Locate the cell with the specified text and output its [X, Y] center coordinate. 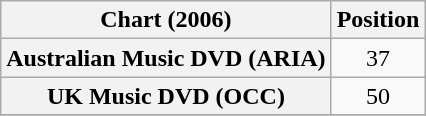
Australian Music DVD (ARIA) [166, 58]
UK Music DVD (OCC) [166, 96]
Position [378, 20]
37 [378, 58]
50 [378, 96]
Chart (2006) [166, 20]
